Return (x, y) of the center of cell containing provided text 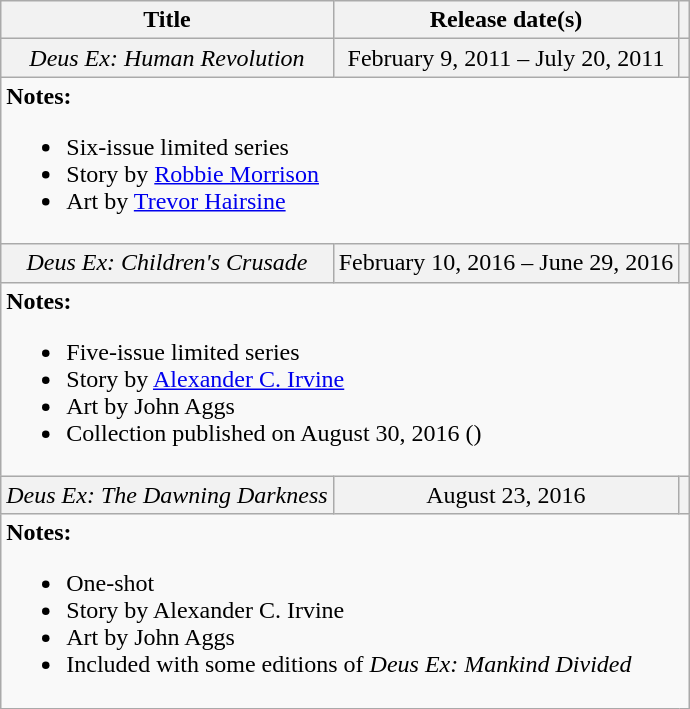
February 10, 2016 – June 29, 2016 (506, 263)
Release date(s) (506, 20)
Deus Ex: Human Revolution (167, 58)
February 9, 2011 – July 20, 2011 (506, 58)
Notes:Five-issue limited seriesStory by Alexander C. IrvineArt by John AggsCollection published on August 30, 2016 () (346, 379)
Notes:One-shotStory by Alexander C. IrvineArt by John AggsIncluded with some editions of Deus Ex: Mankind Divided (346, 611)
August 23, 2016 (506, 495)
Deus Ex: The Dawning Darkness (167, 495)
Notes:Six-issue limited seriesStory by Robbie MorrisonArt by Trevor Hairsine (346, 160)
Deus Ex: Children's Crusade (167, 263)
Title (167, 20)
